Detect which cell encompasses the target text, then output its (X, Y) center coordinate. 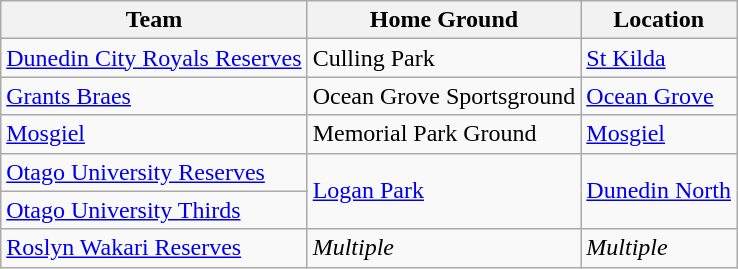
Culling Park (444, 58)
Location (659, 20)
Dunedin North (659, 191)
St Kilda (659, 58)
Ocean Grove Sportsground (444, 96)
Otago University Reserves (154, 172)
Ocean Grove (659, 96)
Team (154, 20)
Dunedin City Royals Reserves (154, 58)
Logan Park (444, 191)
Grants Braes (154, 96)
Roslyn Wakari Reserves (154, 248)
Home Ground (444, 20)
Otago University Thirds (154, 210)
Memorial Park Ground (444, 134)
